Identify which cell holds the provided text, then report its [x, y] central coordinate. 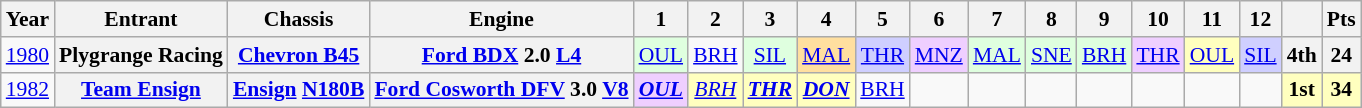
5 [882, 19]
Ford BDX 2.0 L4 [501, 55]
SNE [1052, 55]
Chevron B45 [299, 55]
1980 [28, 55]
9 [1104, 19]
DON [826, 90]
12 [1260, 19]
1st [1302, 90]
1982 [28, 90]
Year [28, 19]
Chassis [299, 19]
10 [1158, 19]
24 [1342, 55]
34 [1342, 90]
2 [716, 19]
1 [661, 19]
Ensign N180B [299, 90]
Pts [1342, 19]
MNZ [939, 55]
8 [1052, 19]
Entrant [141, 19]
4th [1302, 55]
3 [770, 19]
6 [939, 19]
Ford Cosworth DFV 3.0 V8 [501, 90]
Engine [501, 19]
Team Ensign [141, 90]
11 [1212, 19]
4 [826, 19]
7 [997, 19]
Plygrange Racing [141, 55]
